Return (X, Y) of the center of cell containing provided text 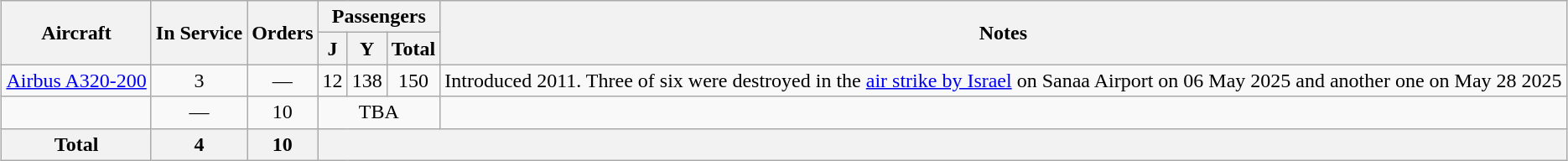
J (332, 49)
Airbus A320-200 (76, 80)
4 (199, 144)
Notes (1003, 33)
Y (367, 49)
In Service (199, 33)
Orders (283, 33)
150 (413, 80)
TBA (379, 112)
138 (367, 80)
3 (199, 80)
Aircraft (76, 33)
Passengers (379, 17)
12 (332, 80)
Introduced 2011. Three of six were destroyed in the air strike by Israel on Sanaa Airport on 06 May 2025 and another one on May 28 2025 (1003, 80)
